Capture the cell that displays the provided text and extract its [X, Y] central coordinate. 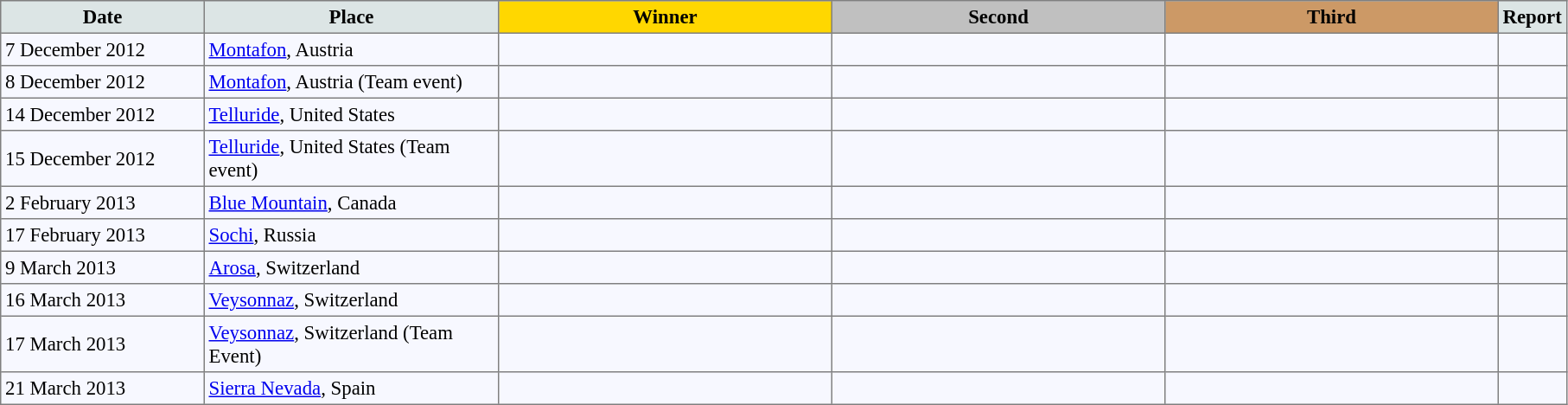
7 December 2012 [103, 49]
Arosa, Switzerland [351, 267]
Date [103, 17]
Blue Mountain, Canada [351, 202]
Sochi, Russia [351, 235]
Place [351, 17]
Winner [666, 17]
Montafon, Austria [351, 49]
Second [998, 17]
21 March 2013 [103, 389]
Veysonnaz, Switzerland [351, 300]
Telluride, United States (Team event) [351, 158]
9 March 2013 [103, 267]
15 December 2012 [103, 158]
Third [1332, 17]
16 March 2013 [103, 300]
17 March 2013 [103, 344]
Report [1532, 17]
2 February 2013 [103, 202]
Veysonnaz, Switzerland (Team Event) [351, 344]
17 February 2013 [103, 235]
14 December 2012 [103, 114]
Telluride, United States [351, 114]
Montafon, Austria (Team event) [351, 82]
8 December 2012 [103, 82]
Sierra Nevada, Spain [351, 389]
